Return the (X, Y) coordinate for the center point of the cell that contains the specified text.  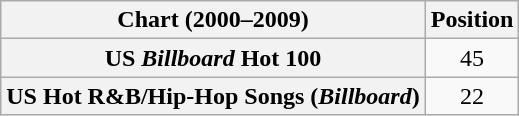
US Billboard Hot 100 (213, 58)
Position (472, 20)
45 (472, 58)
Chart (2000–2009) (213, 20)
22 (472, 96)
US Hot R&B/Hip-Hop Songs (Billboard) (213, 96)
